Detect which cell encompasses the target text, then output its (X, Y) center coordinate. 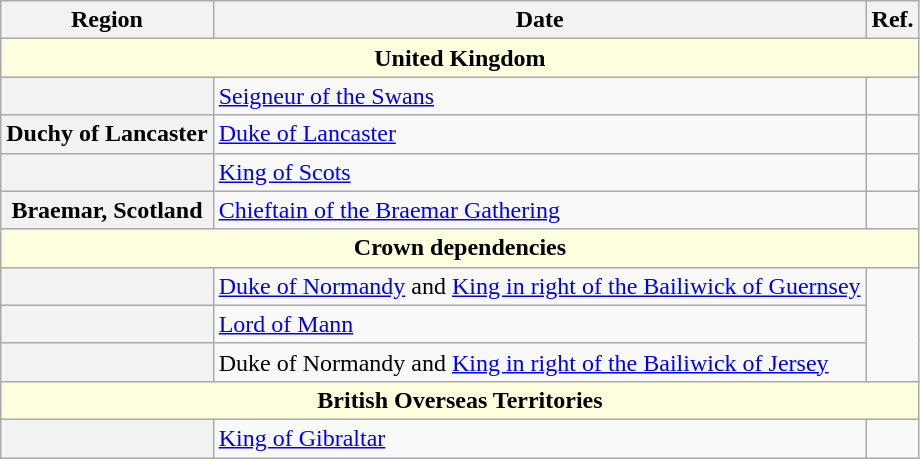
King of Gibraltar (540, 438)
Seigneur of the Swans (540, 96)
Ref. (892, 20)
Date (540, 20)
Duke of Normandy and King in right of the Bailiwick of Jersey (540, 362)
Braemar, Scotland (107, 210)
Region (107, 20)
Duke of Lancaster (540, 134)
Crown dependencies (460, 248)
United Kingdom (460, 58)
British Overseas Territories (460, 400)
Lord of Mann (540, 324)
King of Scots (540, 172)
Duchy of Lancaster (107, 134)
Duke of Normandy and King in right of the Bailiwick of Guernsey (540, 286)
Chieftain of the Braemar Gathering (540, 210)
